Return the (X, Y) coordinate for the center point of the cell that contains the specified text.  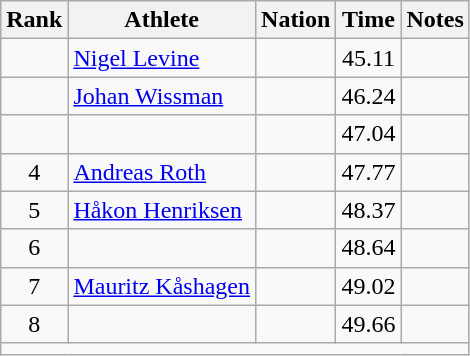
49.02 (368, 286)
47.77 (368, 172)
Håkon Henriksen (162, 210)
Time (368, 20)
48.37 (368, 210)
Nation (296, 20)
7 (34, 286)
Johan Wissman (162, 96)
47.04 (368, 134)
Nigel Levine (162, 58)
Athlete (162, 20)
46.24 (368, 96)
Mauritz Kåshagen (162, 286)
48.64 (368, 248)
Notes (435, 20)
45.11 (368, 58)
4 (34, 172)
49.66 (368, 324)
5 (34, 210)
6 (34, 248)
8 (34, 324)
Rank (34, 20)
Andreas Roth (162, 172)
